Determine the [X, Y] coordinate at the center of the cell enclosing the given text.  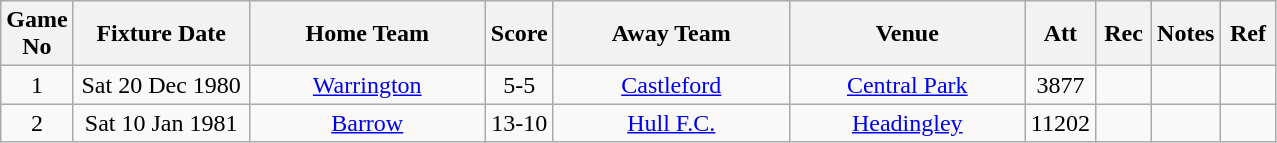
Fixture Date [161, 34]
Home Team [367, 34]
Hull F.C. [671, 123]
11202 [1060, 123]
3877 [1060, 85]
Sat 10 Jan 1981 [161, 123]
Ref [1248, 34]
Away Team [671, 34]
Headingley [907, 123]
13-10 [519, 123]
Venue [907, 34]
1 [37, 85]
Barrow [367, 123]
Castleford [671, 85]
Notes [1186, 34]
Game No [37, 34]
Central Park [907, 85]
Rec [1123, 34]
Sat 20 Dec 1980 [161, 85]
5-5 [519, 85]
Warrington [367, 85]
Att [1060, 34]
Score [519, 34]
2 [37, 123]
